Return the (X, Y) coordinate for the center point of the cell that contains the specified text.  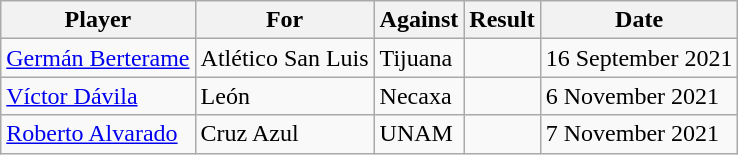
Date (639, 20)
For (284, 20)
6 November 2021 (639, 96)
16 September 2021 (639, 58)
UNAM (419, 134)
Result (502, 20)
Player (98, 20)
Víctor Dávila (98, 96)
Cruz Azul (284, 134)
Necaxa (419, 96)
Tijuana (419, 58)
Roberto Alvarado (98, 134)
León (284, 96)
7 November 2021 (639, 134)
Atlético San Luis (284, 58)
Against (419, 20)
Germán Berterame (98, 58)
